Extract the (x, y) coordinate from the center of the cell holding the provided text.  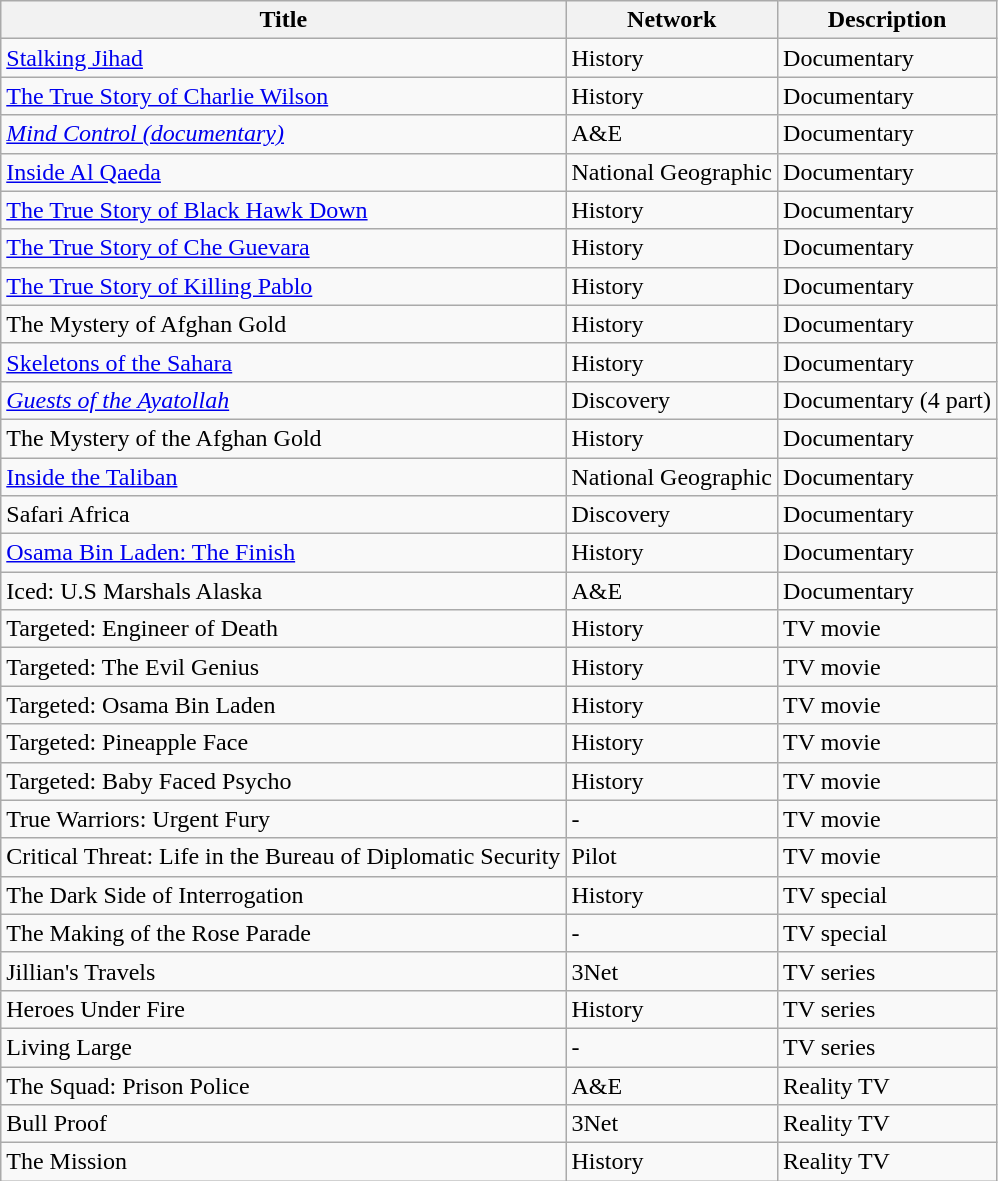
Living Large (284, 1047)
Targeted: Osama Bin Laden (284, 705)
Iced: U.S Marshals Alaska (284, 591)
Title (284, 20)
Heroes Under Fire (284, 1009)
Targeted: Baby Faced Psycho (284, 781)
The Mystery of Afghan Gold (284, 324)
Osama Bin Laden: The Finish (284, 553)
Inside Al Qaeda (284, 172)
Stalking Jihad (284, 58)
The True Story of Black Hawk Down (284, 210)
Targeted: Pineapple Face (284, 743)
Bull Proof (284, 1124)
The True Story of Charlie Wilson (284, 96)
Network (672, 20)
Skeletons of the Sahara (284, 362)
Documentary (4 part) (888, 400)
Jillian's Travels (284, 971)
Guests of the Ayatollah (284, 400)
The True Story of Che Guevara (284, 248)
The Mystery of the Afghan Gold (284, 438)
True Warriors: Urgent Fury (284, 819)
Mind Control (documentary) (284, 134)
Targeted: Engineer of Death (284, 629)
Safari Africa (284, 515)
The True Story of Killing Pablo (284, 286)
Inside the Taliban (284, 477)
Pilot (672, 857)
The Mission (284, 1162)
Targeted: The Evil Genius (284, 667)
Description (888, 20)
The Making of the Rose Parade (284, 933)
The Squad: Prison Police (284, 1085)
Critical Threat: Life in the Bureau of Diplomatic Security (284, 857)
The Dark Side of Interrogation (284, 895)
